Find where the given text appears and provide that cell's center as [x, y] coordinate. 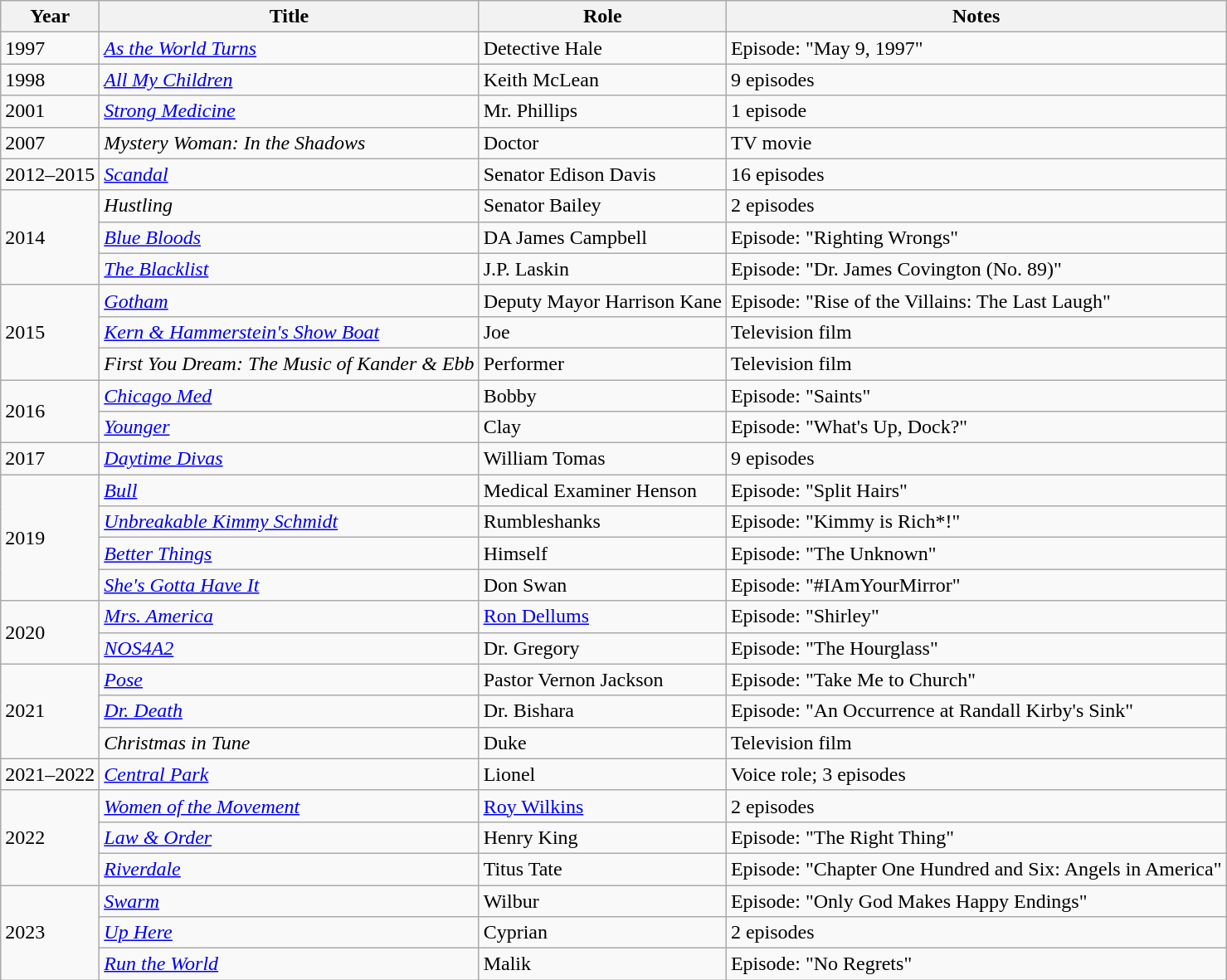
Women of the Movement [289, 806]
Better Things [289, 553]
Deputy Mayor Harrison Kane [602, 300]
DA James Campbell [602, 237]
Dr. Death [289, 711]
Run the World [289, 964]
Episode: "What's Up, Dock?" [976, 427]
Mystery Woman: In the Shadows [289, 143]
Pose [289, 680]
Episode: "Rise of the Villains: The Last Laugh" [976, 300]
The Blacklist [289, 269]
Law & Order [289, 837]
Gotham [289, 300]
Episode: "May 9, 1997" [976, 48]
Younger [289, 427]
Episode: "Kimmy is Rich*!" [976, 522]
Dr. Bishara [602, 711]
2016 [50, 412]
Clay [602, 427]
Scandal [289, 174]
Himself [602, 553]
Don Swan [602, 585]
Pastor Vernon Jackson [602, 680]
Mrs. America [289, 617]
2014 [50, 237]
Episode: "Shirley" [976, 617]
Titus Tate [602, 869]
1998 [50, 80]
Rumbleshanks [602, 522]
Strong Medicine [289, 111]
Episode: "Righting Wrongs" [976, 237]
2019 [50, 538]
2021–2022 [50, 774]
Lionel [602, 774]
2020 [50, 632]
Detective Hale [602, 48]
Joe [602, 332]
Episode: "Chapter One Hundred and Six: Angels in America" [976, 869]
2012–2015 [50, 174]
2023 [50, 932]
Episode: "An Occurrence at Randall Kirby's Sink" [976, 711]
Role [602, 17]
Malik [602, 964]
Episode: "The Hourglass" [976, 648]
William Tomas [602, 459]
Episode: "Only God Makes Happy Endings" [976, 900]
Episode: "Dr. James Covington (No. 89)" [976, 269]
Doctor [602, 143]
Blue Bloods [289, 237]
Episode: "No Regrets" [976, 964]
2022 [50, 837]
Voice role; 3 episodes [976, 774]
Year [50, 17]
Episode: "Split Hairs" [976, 490]
Episode: "The Unknown" [976, 553]
Senator Edison Davis [602, 174]
NOS4A2 [289, 648]
2017 [50, 459]
All My Children [289, 80]
She's Gotta Have It [289, 585]
2001 [50, 111]
TV movie [976, 143]
Christmas in Tune [289, 743]
J.P. Laskin [602, 269]
Riverdale [289, 869]
16 episodes [976, 174]
Henry King [602, 837]
Hustling [289, 206]
Swarm [289, 900]
2021 [50, 711]
Keith McLean [602, 80]
Duke [602, 743]
Central Park [289, 774]
Roy Wilkins [602, 806]
Episode: "#IAmYourMirror" [976, 585]
Up Here [289, 933]
Title [289, 17]
Dr. Gregory [602, 648]
Medical Examiner Henson [602, 490]
Unbreakable Kimmy Schmidt [289, 522]
1 episode [976, 111]
2007 [50, 143]
Episode: "The Right Thing" [976, 837]
Daytime Divas [289, 459]
1997 [50, 48]
Mr. Phillips [602, 111]
Episode: "Saints" [976, 396]
Wilbur [602, 900]
Chicago Med [289, 396]
Episode: "Take Me to Church" [976, 680]
2015 [50, 332]
First You Dream: The Music of Kander & Ebb [289, 363]
Senator Bailey [602, 206]
Cyprian [602, 933]
Ron Dellums [602, 617]
Performer [602, 363]
Notes [976, 17]
Bull [289, 490]
As the World Turns [289, 48]
Kern & Hammerstein's Show Boat [289, 332]
Bobby [602, 396]
